Output the (X, Y) coordinate of the center of the cell containing the given text.  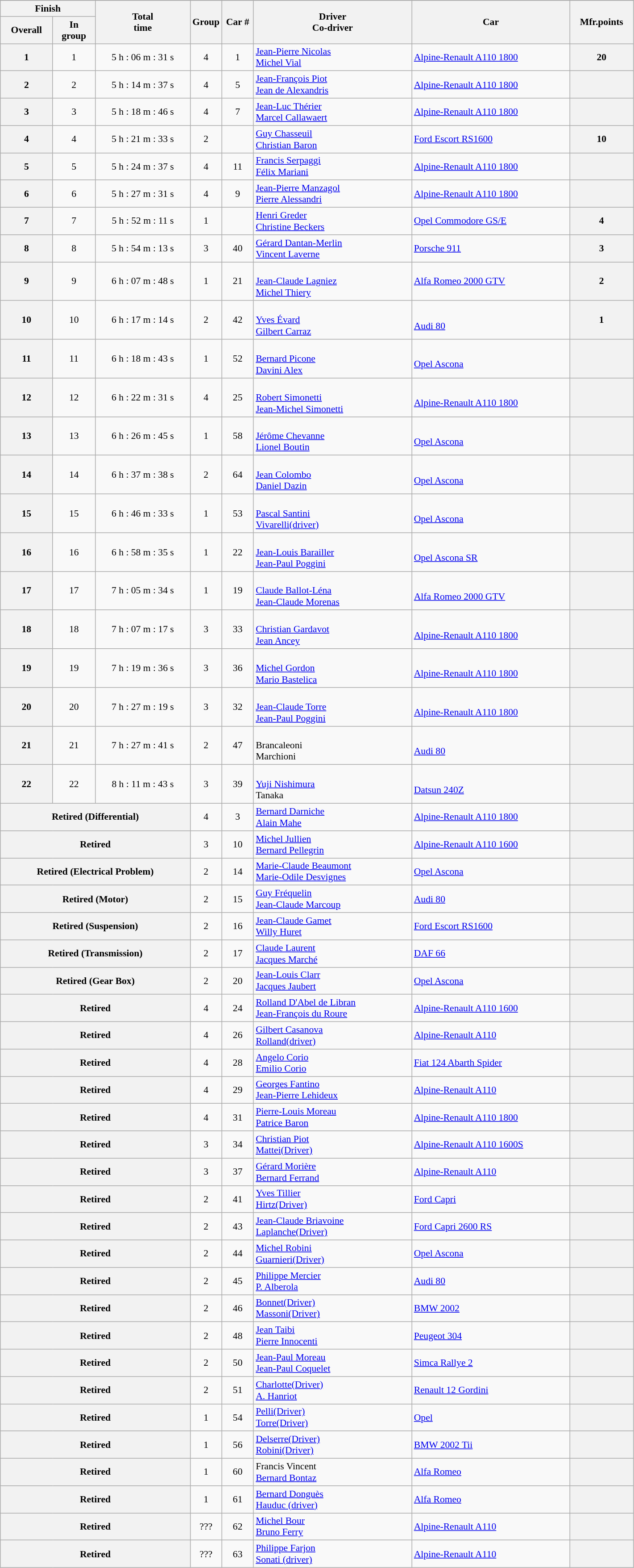
Totaltime (143, 22)
60 (237, 1472)
45 (237, 1281)
Simca Rallye 2 (491, 1363)
31 (237, 1117)
Retired (Electrical Problem) (95, 872)
6 h : 18 m : 43 s (143, 359)
Alpine-Renault A110 1600S (491, 1145)
29 (237, 1090)
DAF 66 (491, 954)
5 h : 06 m : 31 s (143, 57)
62 (237, 1527)
Jean Colombo Daniel Dazin (333, 475)
7 h : 27 m : 41 s (143, 746)
Gilbert Casanova Rolland(driver) (333, 1036)
Guy Fréquelin Jean-Claude Marcoup (333, 899)
Jean-Claude Briavoine Laplanche(Driver) (333, 1227)
BMW 2002 (491, 1308)
Guy Chasseuil Christian Baron (333, 139)
Jean-Pierre Nicolas Michel Vial (333, 57)
7 h : 05 m : 34 s (143, 591)
Retired (Motor) (95, 899)
6 h : 46 m : 33 s (143, 513)
Jean-Paul Moreau Jean-Paul Coquelet (333, 1363)
5 h : 18 m : 46 s (143, 112)
Jean-Luc Thérier Marcel Callawaert (333, 112)
41 (237, 1199)
5 h : 54 m : 13 s (143, 248)
Jean-Pierre Manzagol Pierre Alessandri (333, 194)
5 h : 27 m : 31 s (143, 194)
6 h : 26 m : 45 s (143, 436)
Mfr.points (601, 22)
Philippe Mercier P. Alberola (333, 1281)
Jean Taibi Pierre Innocenti (333, 1336)
42 (237, 321)
56 (237, 1445)
53 (237, 513)
63 (237, 1554)
Michel Jullien Bernard Pellegrin (333, 845)
61 (237, 1499)
Marie-Claude Beaumont Marie-Odile Desvignes (333, 872)
52 (237, 359)
37 (237, 1172)
Ingroup (74, 30)
Henri Greder Christine Beckers (333, 221)
Jean-Louis Clarr Jacques Jaubert (333, 980)
Gérard Dantan-Merlin Vincent Laverne (333, 248)
50 (237, 1363)
Datsun 240Z (491, 784)
Retired (Differential) (95, 817)
Jean-Louis Barailler Jean-Paul Poggini (333, 552)
Bernard Picone Davini Alex (333, 359)
Gérard Morière Bernard Ferrand (333, 1172)
Porsche 911 (491, 248)
6 h : 22 m : 31 s (143, 397)
33 (237, 630)
36 (237, 668)
Retired (Suspension) (95, 926)
48 (237, 1336)
Ford Capri (491, 1199)
34 (237, 1145)
Jean-François Piot Jean de Alexandris (333, 85)
39 (237, 784)
Yves Évard Gilbert Carraz (333, 321)
Claude Laurent Jacques Marché (333, 954)
Fiat 124 Abarth Spider (491, 1063)
Bernard Donguès Hauduc (driver) (333, 1499)
58 (237, 436)
51 (237, 1390)
Opel Commodore GS/E (491, 221)
Bernard Darniche Alain Mahe (333, 817)
Georges Fantino Jean-Pierre Lehideux (333, 1090)
6 h : 37 m : 38 s (143, 475)
Angelo Corio Emilio Corio (333, 1063)
25 (237, 397)
Michel Bour Bruno Ferry (333, 1527)
Brancaleoni Marchioni (333, 746)
Philippe Farjon Sonati (driver) (333, 1554)
Christian Piot Mattei(Driver) (333, 1145)
Michel Robini Guarnieri(Driver) (333, 1254)
32 (237, 707)
64 (237, 475)
Pierre-Louis Moreau Patrice Baron (333, 1117)
Jérôme Chevanne Lionel Boutin (333, 436)
47 (237, 746)
DriverCo-driver (333, 22)
46 (237, 1308)
28 (237, 1063)
40 (237, 248)
Pascal Santini Vivarelli(driver) (333, 513)
Delserre(Driver) Robini(Driver) (333, 1445)
Charlotte(Driver) A. Hanriot (333, 1390)
Peugeot 304 (491, 1336)
43 (237, 1227)
7 h : 19 m : 36 s (143, 668)
Claude Ballot-Léna Jean-Claude Morenas (333, 591)
Francis Serpaggi Félix Mariani (333, 166)
Car (491, 22)
Group (206, 22)
Yuji Nishimura Tanaka (333, 784)
26 (237, 1036)
44 (237, 1254)
Car # (237, 22)
Overall (27, 30)
7 h : 07 m : 17 s (143, 630)
Retired (Gear Box) (95, 980)
6 h : 07 m : 48 s (143, 281)
Renault 12 Gordini (491, 1390)
BMW 2002 Tii (491, 1445)
Yves Tillier Hirtz(Driver) (333, 1199)
Pelli(Driver) Torre(Driver) (333, 1417)
5 h : 52 m : 11 s (143, 221)
6 h : 58 m : 35 s (143, 552)
Opel (491, 1417)
7 h : 27 m : 19 s (143, 707)
Christian Gardavot Jean Ancey (333, 630)
Opel Ascona SR (491, 552)
5 h : 21 m : 33 s (143, 139)
Francis Vincent Bernard Bontaz (333, 1472)
Retired (Transmission) (95, 954)
Rolland D'Abel de Libran Jean-François du Roure (333, 1008)
54 (237, 1417)
5 h : 24 m : 37 s (143, 166)
24 (237, 1008)
Robert Simonetti Jean-Michel Simonetti (333, 397)
8 h : 11 m : 43 s (143, 784)
5 h : 14 m : 37 s (143, 85)
Jean-Claude Torre Jean-Paul Poggini (333, 707)
Bonnet(Driver) Massoni(Driver) (333, 1308)
Ford Capri 2600 RS (491, 1227)
Michel Gordon Mario Bastelica (333, 668)
Finish (48, 8)
Jean-Claude Lagniez Michel Thiery (333, 281)
6 h : 17 m : 14 s (143, 321)
Jean-Claude Gamet Willy Huret (333, 926)
